Detect which cell encompasses the target text, then output its (x, y) center coordinate. 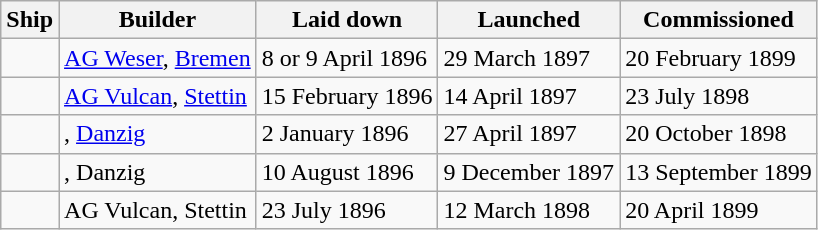
9 December 1897 (529, 172)
12 March 1898 (529, 210)
10 August 1896 (347, 172)
Commissioned (719, 20)
8 or 9 April 1896 (347, 58)
Ship (30, 20)
23 July 1896 (347, 210)
27 April 1897 (529, 134)
23 July 1898 (719, 96)
13 September 1899 (719, 172)
20 October 1898 (719, 134)
AG Weser, Bremen (158, 58)
29 March 1897 (529, 58)
Builder (158, 20)
15 February 1896 (347, 96)
2 January 1896 (347, 134)
14 April 1897 (529, 96)
Launched (529, 20)
Laid down (347, 20)
20 February 1899 (719, 58)
20 April 1899 (719, 210)
